Capture the cell that displays the provided text and extract its [x, y] central coordinate. 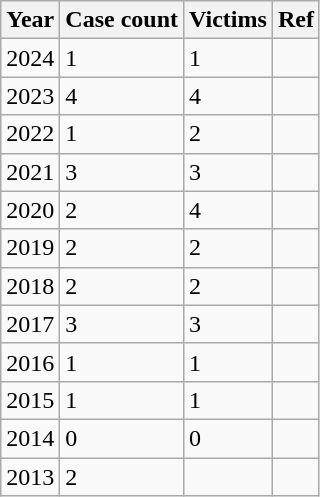
2016 [30, 362]
2013 [30, 477]
Ref [296, 20]
Year [30, 20]
2023 [30, 96]
2018 [30, 286]
Case count [122, 20]
2021 [30, 172]
2015 [30, 400]
2014 [30, 438]
Victims [228, 20]
2020 [30, 210]
2024 [30, 58]
2019 [30, 248]
2022 [30, 134]
2017 [30, 324]
